From the cell containing the given text, extract its center point as [X, Y] coordinate. 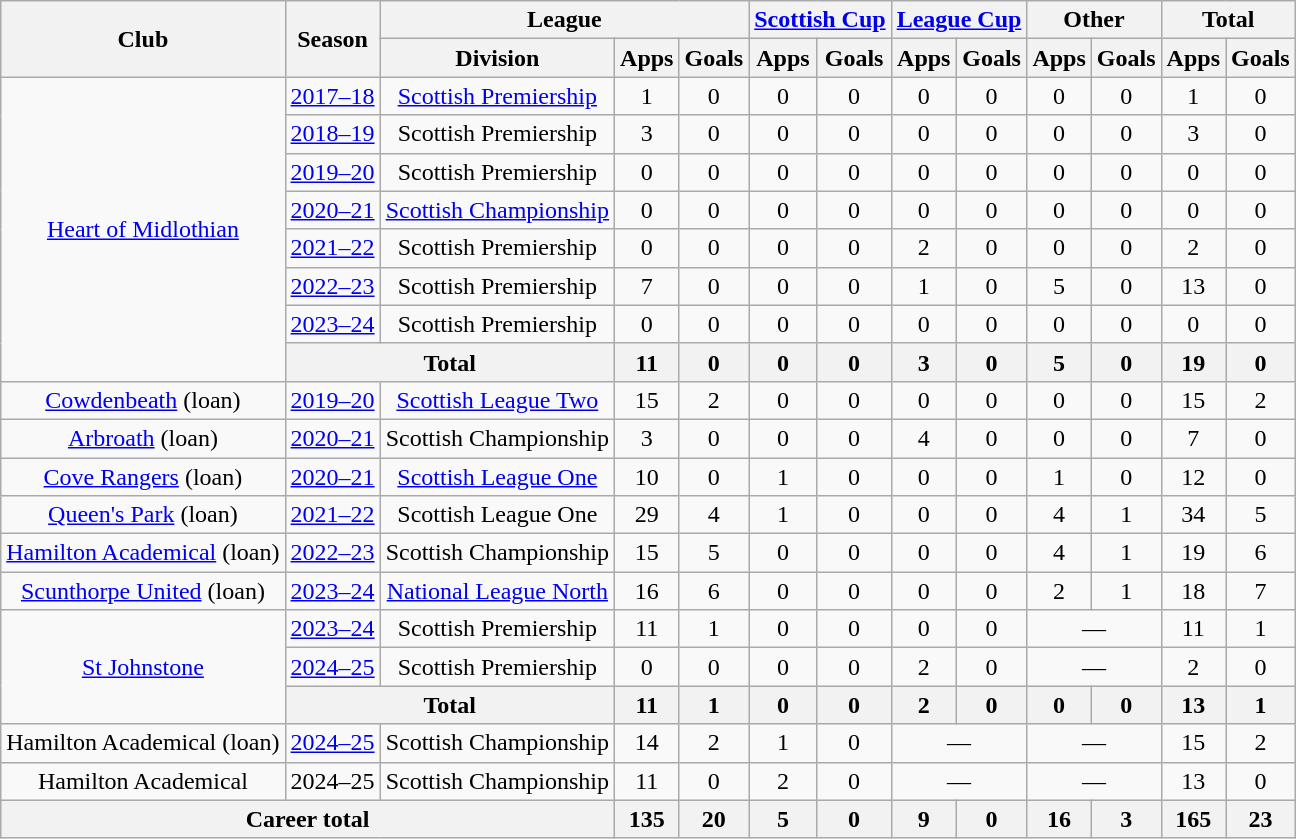
2018–19 [332, 134]
Queen's Park (loan) [143, 515]
23 [1261, 819]
St Johnstone [143, 667]
14 [647, 743]
League [564, 20]
Division [497, 58]
Cove Rangers (loan) [143, 477]
10 [647, 477]
18 [1193, 591]
Cowdenbeath (loan) [143, 400]
20 [714, 819]
Hamilton Academical [143, 781]
9 [924, 819]
29 [647, 515]
2017–18 [332, 96]
League Cup [959, 20]
Season [332, 39]
Scunthorpe United (loan) [143, 591]
135 [647, 819]
Other [1094, 20]
Arbroath (loan) [143, 438]
Scottish Cup [820, 20]
165 [1193, 819]
Club [143, 39]
12 [1193, 477]
Career total [308, 819]
National League North [497, 591]
Scottish League Two [497, 400]
34 [1193, 515]
Heart of Midlothian [143, 229]
